Identify which cell holds the provided text, then report its [X, Y] central coordinate. 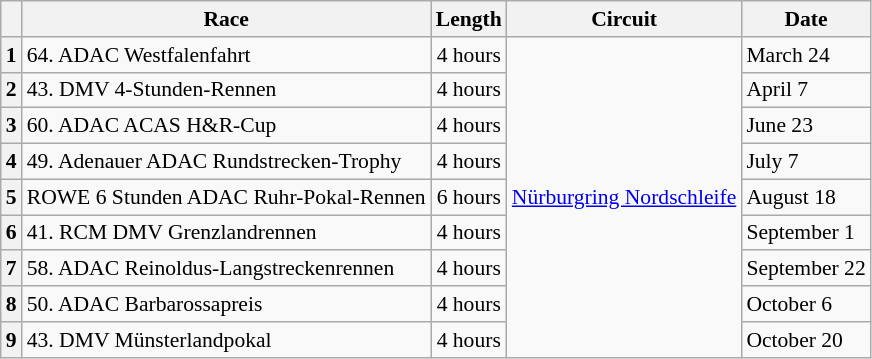
Date [806, 19]
Circuit [624, 19]
49. Adenauer ADAC Rundstrecken-Trophy [226, 162]
41. RCM DMV Grenzlandrennen [226, 233]
9 [12, 340]
October 6 [806, 304]
September 1 [806, 233]
3 [12, 126]
64. ADAC Westfalenfahrt [226, 55]
6 hours [469, 197]
8 [12, 304]
August 18 [806, 197]
5 [12, 197]
Nürburgring Nordschleife [624, 198]
April 7 [806, 90]
Length [469, 19]
2 [12, 90]
June 23 [806, 126]
43. DMV Münsterlandpokal [226, 340]
60. ADAC ACAS H&R-Cup [226, 126]
50. ADAC Barbarossapreis [226, 304]
43. DMV 4-Stunden-Rennen [226, 90]
6 [12, 233]
July 7 [806, 162]
4 [12, 162]
March 24 [806, 55]
ROWE 6 Stunden ADAC Ruhr-Pokal-Rennen [226, 197]
1 [12, 55]
September 22 [806, 269]
58. ADAC Reinoldus-Langstreckenrennen [226, 269]
7 [12, 269]
October 20 [806, 340]
Race [226, 19]
